Output the [x, y] coordinate of the center of the cell containing the given text.  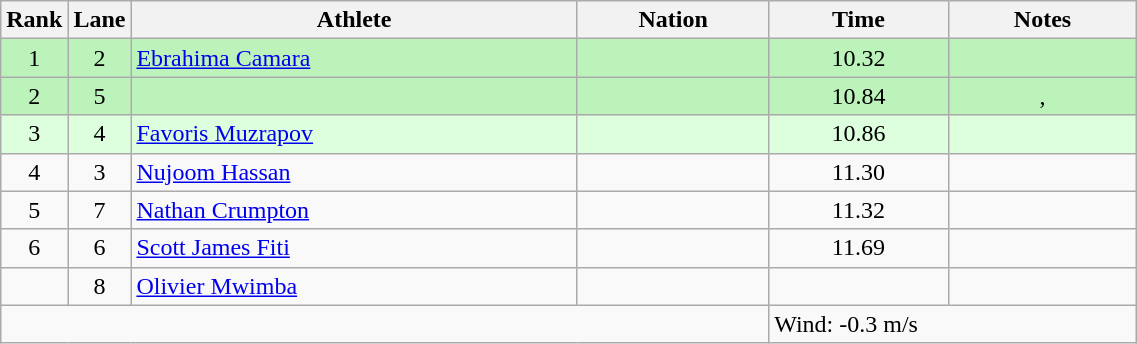
7 [100, 210]
Notes [1042, 20]
Nathan Crumpton [354, 210]
Nujoom Hassan [354, 172]
10.86 [858, 134]
11.32 [858, 210]
Rank [34, 20]
, [1042, 96]
Athlete [354, 20]
8 [100, 286]
Favoris Muzrapov [354, 134]
Lane [100, 20]
11.69 [858, 248]
Time [858, 20]
Ebrahima Camara [354, 58]
10.84 [858, 96]
Nation [672, 20]
11.30 [858, 172]
Olivier Mwimba [354, 286]
Scott James Fiti [354, 248]
1 [34, 58]
Wind: -0.3 m/s [953, 324]
10.32 [858, 58]
